Capture the cell that displays the provided text and extract its [X, Y] central coordinate. 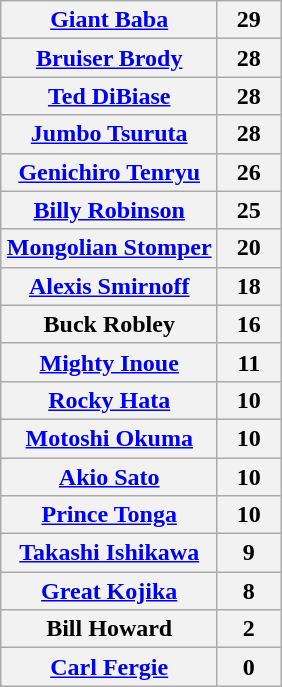
8 [249, 591]
2 [249, 629]
29 [249, 20]
Rocky Hata [109, 400]
18 [249, 286]
25 [249, 210]
9 [249, 553]
Takashi Ishikawa [109, 553]
Mighty Inoue [109, 362]
Giant Baba [109, 20]
Akio Sato [109, 477]
Motoshi Okuma [109, 438]
Bruiser Brody [109, 58]
16 [249, 324]
0 [249, 667]
11 [249, 362]
Alexis Smirnoff [109, 286]
20 [249, 248]
26 [249, 172]
Billy Robinson [109, 210]
Buck Robley [109, 324]
Genichiro Tenryu [109, 172]
Carl Fergie [109, 667]
Prince Tonga [109, 515]
Great Kojika [109, 591]
Bill Howard [109, 629]
Mongolian Stomper [109, 248]
Ted DiBiase [109, 96]
Jumbo Tsuruta [109, 134]
